Identify which cell holds the provided text, then report its [X, Y] central coordinate. 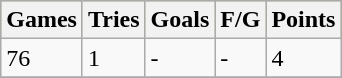
Points [304, 20]
Goals [180, 20]
4 [304, 58]
Tries [114, 20]
76 [42, 58]
1 [114, 58]
F/G [240, 20]
Games [42, 20]
